Detect which cell encompasses the target text, then output its (X, Y) center coordinate. 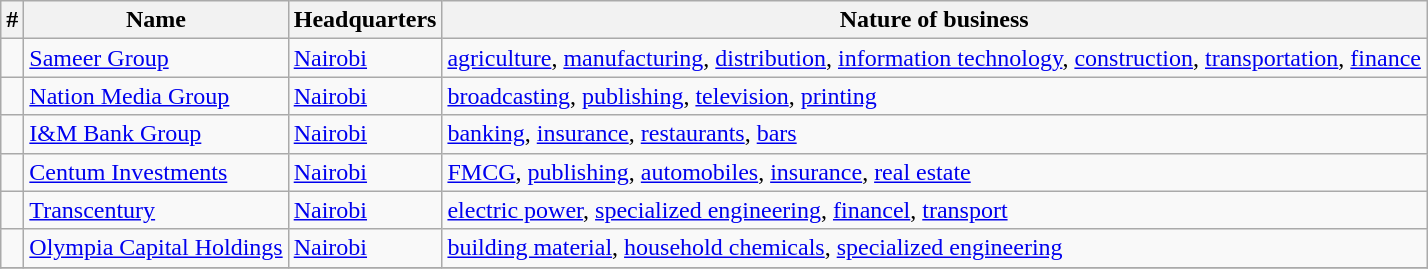
Centum Investments (156, 172)
# (12, 20)
Headquarters (365, 20)
Sameer Group (156, 58)
agriculture, manufacturing, distribution, information technology, construction, transportation, finance (934, 58)
Name (156, 20)
building material, household chemicals, specialized engineering (934, 248)
banking, insurance, restaurants, bars (934, 134)
Olympia Capital Holdings (156, 248)
Transcentury (156, 210)
FMCG, publishing, automobiles, insurance, real estate (934, 172)
I&M Bank Group (156, 134)
electric power, specialized engineering, financel, transport (934, 210)
Nature of business (934, 20)
broadcasting, publishing, television, printing (934, 96)
Nation Media Group (156, 96)
